Provide the (X, Y) coordinate of the cell's center where the given text is located.  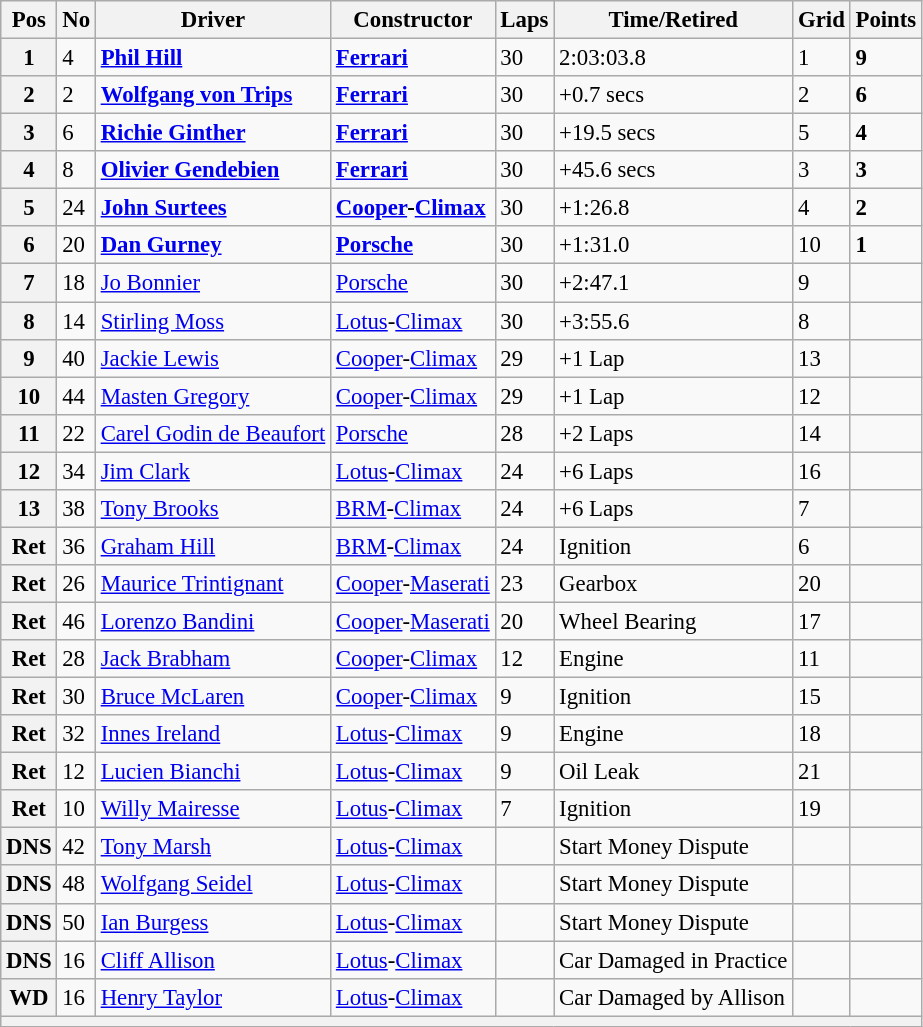
44 (76, 396)
15 (822, 697)
Tony Marsh (212, 847)
Wolfgang Seidel (212, 885)
+1:31.0 (674, 245)
38 (76, 509)
Maurice Trintignant (212, 584)
+19.5 secs (674, 133)
Constructor (414, 20)
34 (76, 471)
40 (76, 358)
Innes Ireland (212, 734)
22 (76, 433)
Ian Burgess (212, 922)
No (76, 20)
Henry Taylor (212, 997)
Car Damaged by Allison (674, 997)
+45.6 secs (674, 170)
2:03:03.8 (674, 58)
Driver (212, 20)
Lorenzo Bandini (212, 621)
21 (822, 772)
Jack Brabham (212, 659)
Bruce McLaren (212, 697)
WD (29, 997)
Time/Retired (674, 20)
+2 Laps (674, 433)
Pos (29, 20)
Laps (524, 20)
Oil Leak (674, 772)
Phil Hill (212, 58)
Richie Ginther (212, 133)
Lucien Bianchi (212, 772)
Tony Brooks (212, 509)
John Surtees (212, 208)
Cliff Allison (212, 960)
Dan Gurney (212, 245)
Stirling Moss (212, 321)
46 (76, 621)
Jo Bonnier (212, 283)
Jackie Lewis (212, 358)
42 (76, 847)
+2:47.1 (674, 283)
19 (822, 809)
Car Damaged in Practice (674, 960)
+3:55.6 (674, 321)
48 (76, 885)
17 (822, 621)
32 (76, 734)
Olivier Gendebien (212, 170)
Points (886, 20)
Wolfgang von Trips (212, 95)
Masten Gregory (212, 396)
23 (524, 584)
26 (76, 584)
+1:26.8 (674, 208)
Wheel Bearing (674, 621)
Jim Clark (212, 471)
Willy Mairesse (212, 809)
+0.7 secs (674, 95)
Grid (822, 20)
Gearbox (674, 584)
50 (76, 922)
Graham Hill (212, 546)
Carel Godin de Beaufort (212, 433)
36 (76, 546)
